Return the [x, y] coordinate for the center point of the cell that contains the specified text.  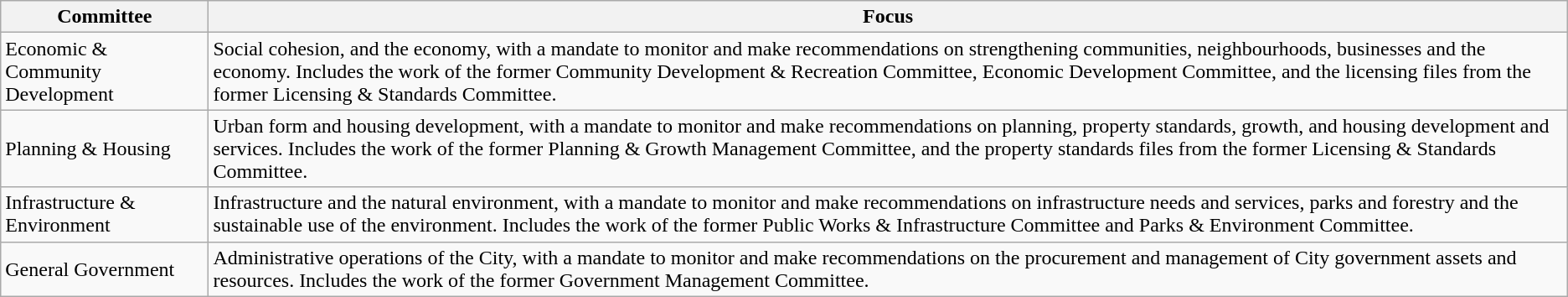
Focus [888, 17]
Committee [105, 17]
General Government [105, 268]
Infrastructure & Environment [105, 215]
Planning & Housing [105, 148]
Economic & Community Development [105, 71]
